Identify which cell holds the provided text, then report its (x, y) central coordinate. 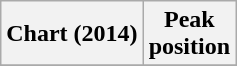
Peakposition (189, 34)
Chart (2014) (72, 34)
